Find where the given text appears and provide that cell's center as [X, Y] coordinate. 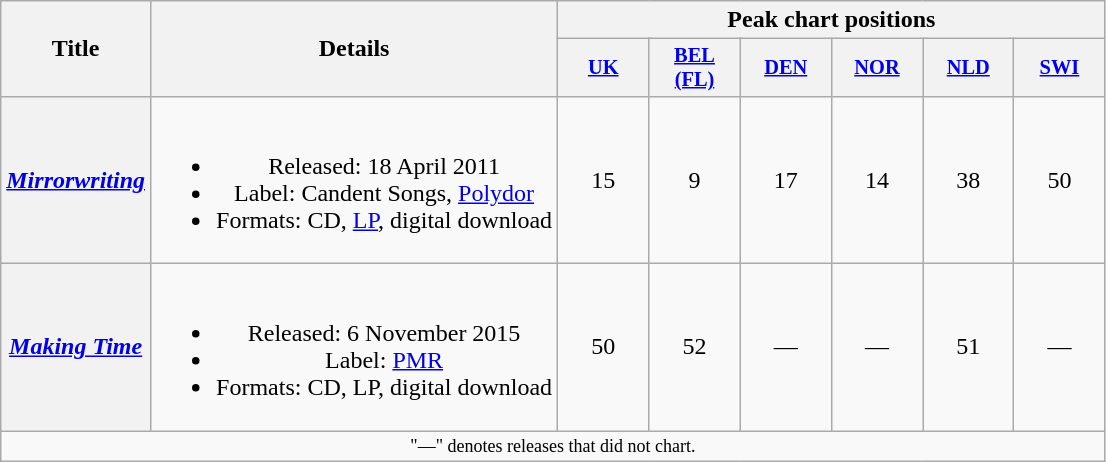
38 [968, 180]
SWI [1060, 68]
15 [604, 180]
Mirrorwriting [76, 180]
Details [354, 49]
Making Time [76, 348]
DEN [786, 68]
Released: 6 November 2015Label: PMRFormats: CD, LP, digital download [354, 348]
UK [604, 68]
17 [786, 180]
BEL(FL) [694, 68]
NLD [968, 68]
Released: 18 April 2011Label: Candent Songs, PolydorFormats: CD, LP, digital download [354, 180]
Peak chart positions [832, 20]
14 [876, 180]
52 [694, 348]
51 [968, 348]
"—" denotes releases that did not chart. [553, 446]
9 [694, 180]
NOR [876, 68]
Title [76, 49]
